For the text-containing cell, return its midpoint in (x, y) coordinate format. 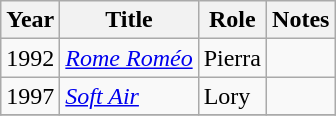
Rome Roméo (129, 58)
Role (232, 20)
Lory (232, 96)
Pierra (232, 58)
Title (129, 20)
1997 (30, 96)
Soft Air (129, 96)
Year (30, 20)
1992 (30, 58)
Notes (301, 20)
